Provide the [x, y] coordinate of the cell's center where the given text is located.  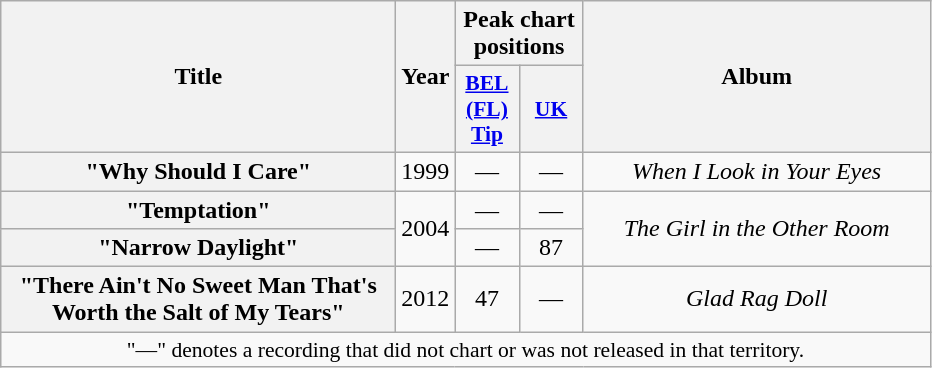
UK [551, 110]
The Girl in the Other Room [756, 228]
"Why Should I Care" [198, 171]
Glad Rag Doll [756, 300]
"Narrow Daylight" [198, 248]
When I Look in Your Eyes [756, 171]
Album [756, 77]
2004 [426, 228]
Peak chart positions [519, 34]
"Temptation" [198, 209]
87 [551, 248]
Year [426, 77]
"—" denotes a recording that did not chart or was not released in that territory. [466, 350]
2012 [426, 300]
47 [487, 300]
BEL(FL)Tip [487, 110]
Title [198, 77]
"There Ain't No Sweet Man That'sWorth the Salt of My Tears" [198, 300]
1999 [426, 171]
